Scan for the cell matching the given text and deliver its [X, Y] coordinate at center. 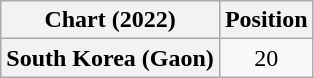
Position [266, 20]
20 [266, 58]
South Korea (Gaon) [110, 58]
Chart (2022) [110, 20]
